Output the (X, Y) coordinate of the center of the cell containing the given text.  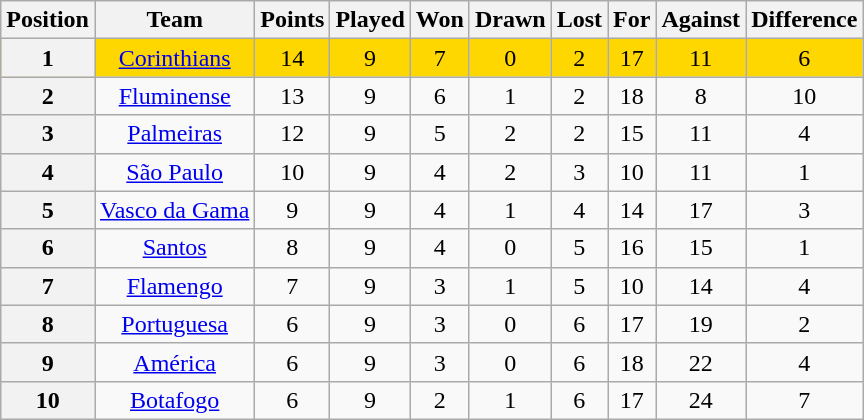
22 (701, 362)
Points (292, 20)
Difference (804, 20)
Played (370, 20)
19 (701, 324)
Won (440, 20)
Drawn (510, 20)
Fluminense (174, 96)
Botafogo (174, 400)
Lost (579, 20)
12 (292, 134)
Palmeiras (174, 134)
Against (701, 20)
Corinthians (174, 58)
24 (701, 400)
São Paulo (174, 172)
For (632, 20)
Vasco da Gama (174, 210)
Flamengo (174, 286)
16 (632, 248)
Santos (174, 248)
Team (174, 20)
13 (292, 96)
América (174, 362)
Portuguesa (174, 324)
Position (48, 20)
